From the cell containing the given text, extract its center point as [x, y] coordinate. 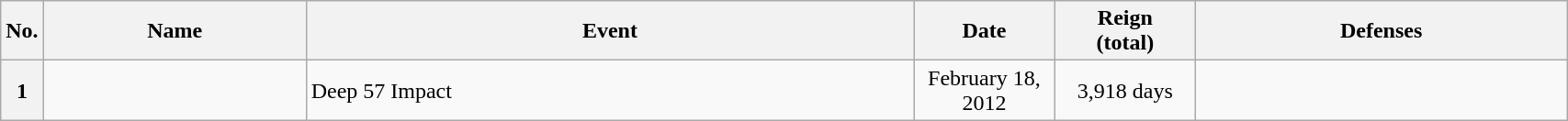
Defenses [1382, 31]
No. [22, 31]
Date [985, 31]
Deep 57 Impact [610, 90]
February 18, 2012 [985, 90]
Reign(total) [1124, 31]
1 [22, 90]
Event [610, 31]
3,918 days [1124, 90]
Name [175, 31]
